Capture the cell that displays the provided text and extract its [X, Y] central coordinate. 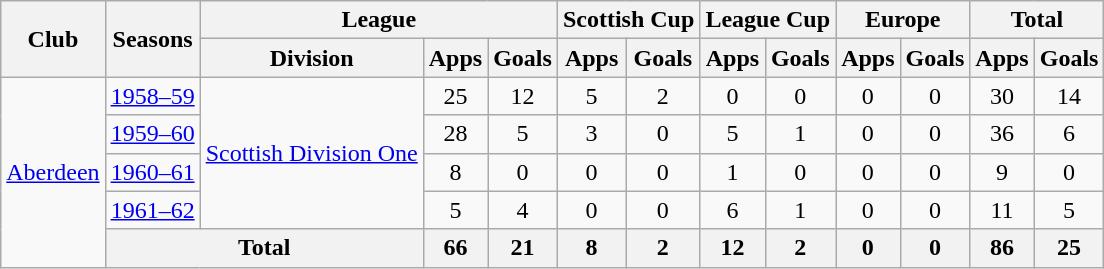
30 [1002, 96]
Scottish Cup [628, 20]
21 [523, 248]
Aberdeen [53, 172]
1959–60 [152, 134]
League [378, 20]
Division [312, 58]
Europe [903, 20]
Club [53, 39]
1960–61 [152, 172]
11 [1002, 210]
4 [523, 210]
3 [591, 134]
1958–59 [152, 96]
86 [1002, 248]
9 [1002, 172]
1961–62 [152, 210]
League Cup [768, 20]
66 [455, 248]
Scottish Division One [312, 153]
36 [1002, 134]
28 [455, 134]
14 [1069, 96]
Seasons [152, 39]
